Scan for the cell matching the given text and deliver its (X, Y) coordinate at center. 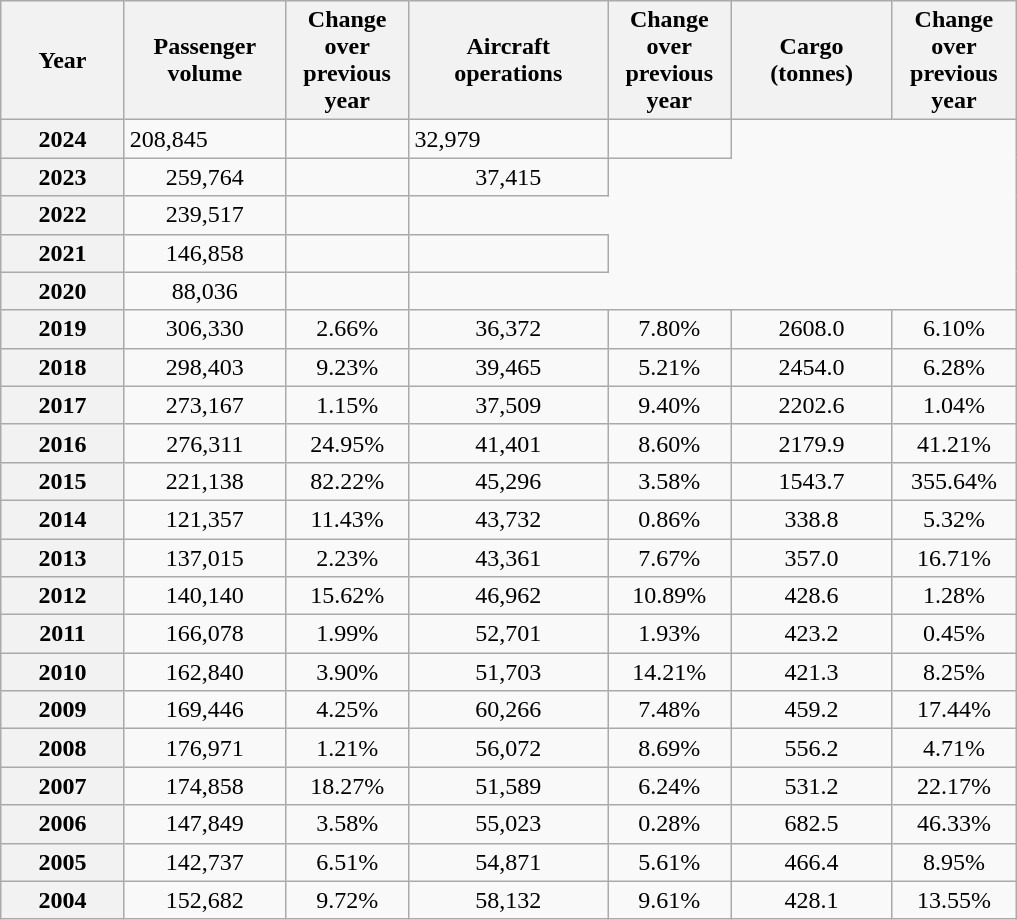
8.95% (954, 862)
1.15% (347, 405)
176,971 (204, 748)
152,682 (204, 900)
45,296 (508, 481)
55,023 (508, 824)
2017 (63, 405)
18.27% (347, 786)
2.23% (347, 557)
2454.0 (812, 367)
7.48% (670, 710)
60,266 (508, 710)
459.2 (812, 710)
8.25% (954, 672)
2014 (63, 519)
2021 (63, 253)
556.2 (812, 748)
466.4 (812, 862)
142,737 (204, 862)
46.33% (954, 824)
169,446 (204, 710)
51,589 (508, 786)
2.66% (347, 329)
0.45% (954, 634)
9.72% (347, 900)
16.71% (954, 557)
2005 (63, 862)
2016 (63, 443)
2179.9 (812, 443)
2007 (63, 786)
22.17% (954, 786)
1.28% (954, 596)
9.40% (670, 405)
1543.7 (812, 481)
428.6 (812, 596)
46,962 (508, 596)
4.71% (954, 748)
6.10% (954, 329)
58,132 (508, 900)
2608.0 (812, 329)
162,840 (204, 672)
2019 (63, 329)
2015 (63, 481)
3.90% (347, 672)
8.60% (670, 443)
146,858 (204, 253)
2023 (63, 177)
2004 (63, 900)
298,403 (204, 367)
15.62% (347, 596)
338.8 (812, 519)
41.21% (954, 443)
82.22% (347, 481)
1.21% (347, 748)
2011 (63, 634)
5.21% (670, 367)
54,871 (508, 862)
174,858 (204, 786)
273,167 (204, 405)
2020 (63, 291)
52,701 (508, 634)
428.1 (812, 900)
39,465 (508, 367)
43,732 (508, 519)
0.28% (670, 824)
10.89% (670, 596)
37,415 (508, 177)
682.5 (812, 824)
276,311 (204, 443)
7.67% (670, 557)
6.28% (954, 367)
24.95% (347, 443)
5.32% (954, 519)
221,138 (204, 481)
Cargo (tonnes) (812, 60)
9.61% (670, 900)
140,140 (204, 596)
1.04% (954, 405)
37,509 (508, 405)
2202.6 (812, 405)
421.3 (812, 672)
Year (63, 60)
2022 (63, 215)
56,072 (508, 748)
32,979 (508, 139)
88,036 (204, 291)
2006 (63, 824)
147,849 (204, 824)
2012 (63, 596)
9.23% (347, 367)
306,330 (204, 329)
2024 (63, 139)
137,015 (204, 557)
0.86% (670, 519)
Aircraft operations (508, 60)
17.44% (954, 710)
51,703 (508, 672)
2008 (63, 748)
121,357 (204, 519)
259,764 (204, 177)
1.99% (347, 634)
11.43% (347, 519)
166,078 (204, 634)
6.24% (670, 786)
Passenger volume (204, 60)
208,845 (204, 139)
1.93% (670, 634)
13.55% (954, 900)
355.64% (954, 481)
8.69% (670, 748)
4.25% (347, 710)
6.51% (347, 862)
2013 (63, 557)
2010 (63, 672)
14.21% (670, 672)
2018 (63, 367)
5.61% (670, 862)
531.2 (812, 786)
239,517 (204, 215)
7.80% (670, 329)
41,401 (508, 443)
2009 (63, 710)
357.0 (812, 557)
43,361 (508, 557)
36,372 (508, 329)
423.2 (812, 634)
